From the cell containing the given text, extract its center point as (X, Y) coordinate. 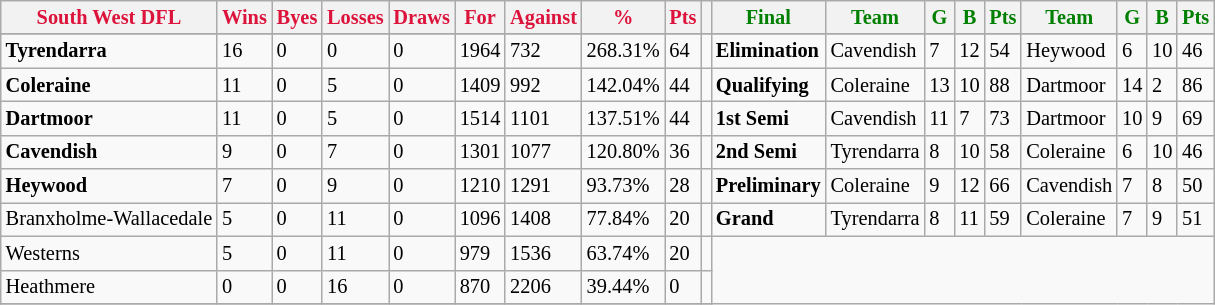
Grand (768, 219)
1096 (480, 219)
73 (1004, 118)
732 (544, 51)
64 (682, 51)
Against (544, 17)
36 (682, 152)
137.51% (624, 118)
Branxholme-Wallacedale (109, 219)
54 (1004, 51)
14 (1132, 85)
1964 (480, 51)
39.44% (624, 287)
86 (1196, 85)
93.73% (624, 186)
Final (768, 17)
For (480, 17)
Losses (355, 17)
28 (682, 186)
1st Semi (768, 118)
1514 (480, 118)
63.74% (624, 253)
Draws (421, 17)
1210 (480, 186)
58 (1004, 152)
1077 (544, 152)
2nd Semi (768, 152)
Byes (297, 17)
870 (480, 287)
1536 (544, 253)
1301 (480, 152)
50 (1196, 186)
1291 (544, 186)
Westerns (109, 253)
88 (1004, 85)
% (624, 17)
Qualifying (768, 85)
Wins (244, 17)
Elimination (768, 51)
Heathmere (109, 287)
2 (1162, 85)
1409 (480, 85)
1408 (544, 219)
992 (544, 85)
979 (480, 253)
268.31% (624, 51)
2206 (544, 287)
69 (1196, 118)
13 (939, 85)
120.80% (624, 152)
59 (1004, 219)
South West DFL (109, 17)
51 (1196, 219)
77.84% (624, 219)
1101 (544, 118)
66 (1004, 186)
142.04% (624, 85)
Preliminary (768, 186)
